Return the [x, y] coordinate for the center point of the cell that contains the specified text.  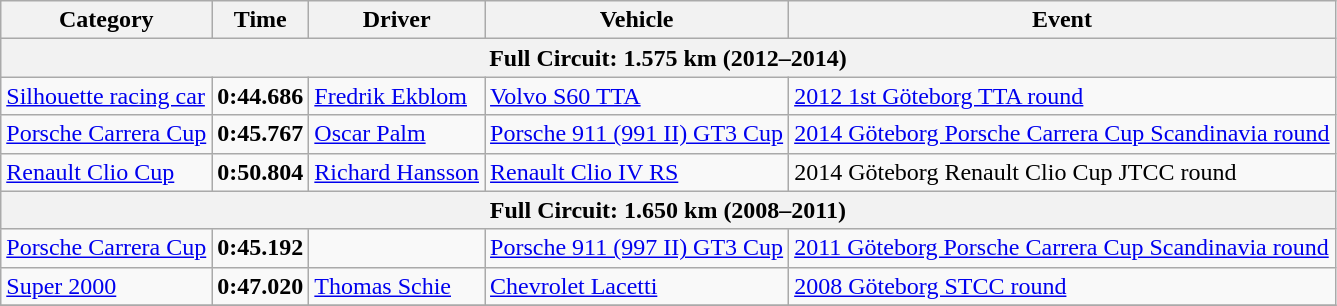
Super 2000 [106, 286]
Porsche 911 (991 II) GT3 Cup [637, 134]
Full Circuit: 1.650 km (2008–2011) [668, 210]
Chevrolet Lacetti [637, 286]
Volvo S60 TTA [637, 96]
Porsche 911 (997 II) GT3 Cup [637, 248]
2008 Göteborg STCC round [1062, 286]
Full Circuit: 1.575 km (2012–2014) [668, 58]
Renault Clio IV RS [637, 172]
0:45.192 [260, 248]
2012 1st Göteborg TTA round [1062, 96]
Driver [397, 20]
Time [260, 20]
0:47.020 [260, 286]
Silhouette racing car [106, 96]
Thomas Schie [397, 286]
0:44.686 [260, 96]
0:50.804 [260, 172]
Category [106, 20]
Fredrik Ekblom [397, 96]
Vehicle [637, 20]
Renault Clio Cup [106, 172]
Richard Hansson [397, 172]
Event [1062, 20]
2014 Göteborg Renault Clio Cup JTCC round [1062, 172]
Oscar Palm [397, 134]
2014 Göteborg Porsche Carrera Cup Scandinavia round [1062, 134]
2011 Göteborg Porsche Carrera Cup Scandinavia round [1062, 248]
0:45.767 [260, 134]
